Detect which cell encompasses the target text, then output its (X, Y) center coordinate. 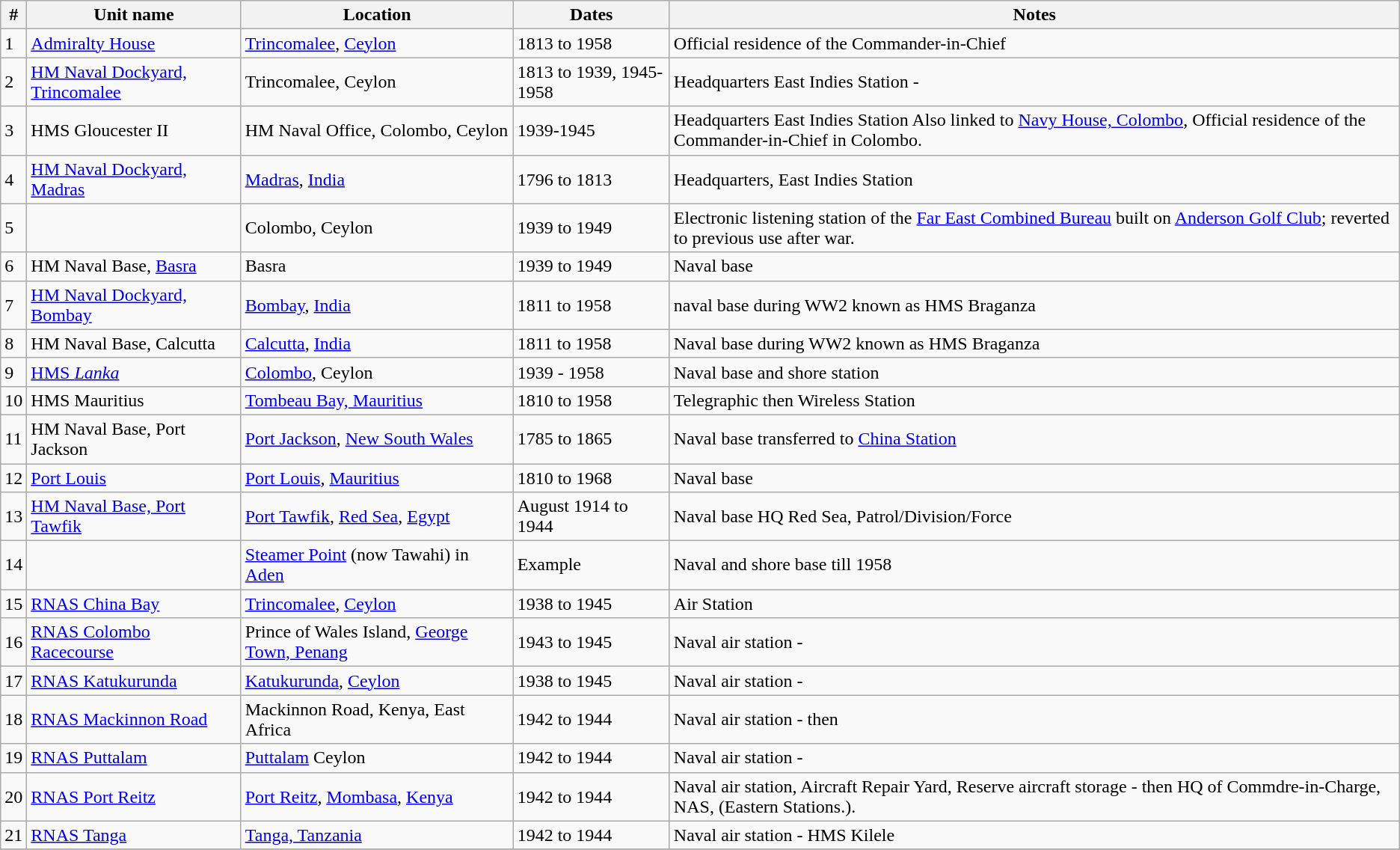
Naval base during WW2 known as HMS Braganza (1034, 343)
1813 to 1939, 1945-1958 (591, 82)
21 (13, 835)
Telegraphic then Wireless Station (1034, 400)
8 (13, 343)
4 (13, 180)
HMS Lanka (134, 372)
1939-1945 (591, 130)
Tombeau Bay, Mauritius (377, 400)
Port Louis, Mauritius (377, 478)
RNAS Tanga (134, 835)
Katukurunda, Ceylon (377, 681)
1810 to 1958 (591, 400)
Naval base and shore station (1034, 372)
HM Naval Dockyard, Madras (134, 180)
Port Reitz, Mombasa, Kenya (377, 796)
Naval base HQ Red Sea, Patrol/Division/Force (1034, 516)
Location (377, 15)
1785 to 1865 (591, 438)
Calcutta, India (377, 343)
18 (13, 720)
1810 to 1968 (591, 478)
HM Naval Base, Calcutta (134, 343)
Electronic listening station of the Far East Combined Bureau built on Anderson Golf Club; reverted to previous use after war. (1034, 227)
10 (13, 400)
HM Naval Base, Port Tawfik (134, 516)
RNAS Colombo Racecourse (134, 642)
Naval air station - then (1034, 720)
HM Naval Office, Colombo, Ceylon (377, 130)
Port Louis (134, 478)
3 (13, 130)
Headquarters East Indies Station Also linked to Navy House, Colombo, Official residence of the Commander-in-Chief in Colombo. (1034, 130)
Port Tawfik, Red Sea, Egypt (377, 516)
17 (13, 681)
Headquarters, East Indies Station (1034, 180)
Tanga, Tanzania (377, 835)
19 (13, 758)
Naval and shore base till 1958 (1034, 566)
12 (13, 478)
RNAS Katukurunda (134, 681)
Headquarters East Indies Station - (1034, 82)
Admiralty House (134, 43)
RNAS Mackinnon Road (134, 720)
RNAS China Bay (134, 604)
1943 to 1945 (591, 642)
14 (13, 566)
Example (591, 566)
2 (13, 82)
RNAS Port Reitz (134, 796)
naval base during WW2 known as HMS Braganza (1034, 305)
1939 - 1958 (591, 372)
# (13, 15)
15 (13, 604)
Dates (591, 15)
Notes (1034, 15)
Naval air station, Aircraft Repair Yard, Reserve aircraft storage - then HQ of Commdre-in-Charge, NAS, (Eastern Stations.). (1034, 796)
HM Naval Base, Basra (134, 266)
Bombay, India (377, 305)
HM Naval Base, Port Jackson (134, 438)
16 (13, 642)
Port Jackson, New South Wales (377, 438)
HM Naval Dockyard, Bombay (134, 305)
Madras, India (377, 180)
HM Naval Dockyard, Trincomalee (134, 82)
August 1914 to 1944 (591, 516)
20 (13, 796)
9 (13, 372)
6 (13, 266)
Official residence of the Commander-in-Chief (1034, 43)
RNAS Puttalam (134, 758)
Air Station (1034, 604)
Prince of Wales Island, George Town, Penang (377, 642)
13 (13, 516)
HMS Gloucester II (134, 130)
1 (13, 43)
Naval base transferred to China Station (1034, 438)
11 (13, 438)
Basra (377, 266)
5 (13, 227)
1813 to 1958 (591, 43)
Naval air station - HMS Kilele (1034, 835)
1796 to 1813 (591, 180)
Mackinnon Road, Kenya, East Africa (377, 720)
Unit name (134, 15)
HMS Mauritius (134, 400)
Puttalam Ceylon (377, 758)
7 (13, 305)
Steamer Point (now Tawahi) in Aden (377, 566)
